Locate the cell with the specified text and output its (X, Y) center coordinate. 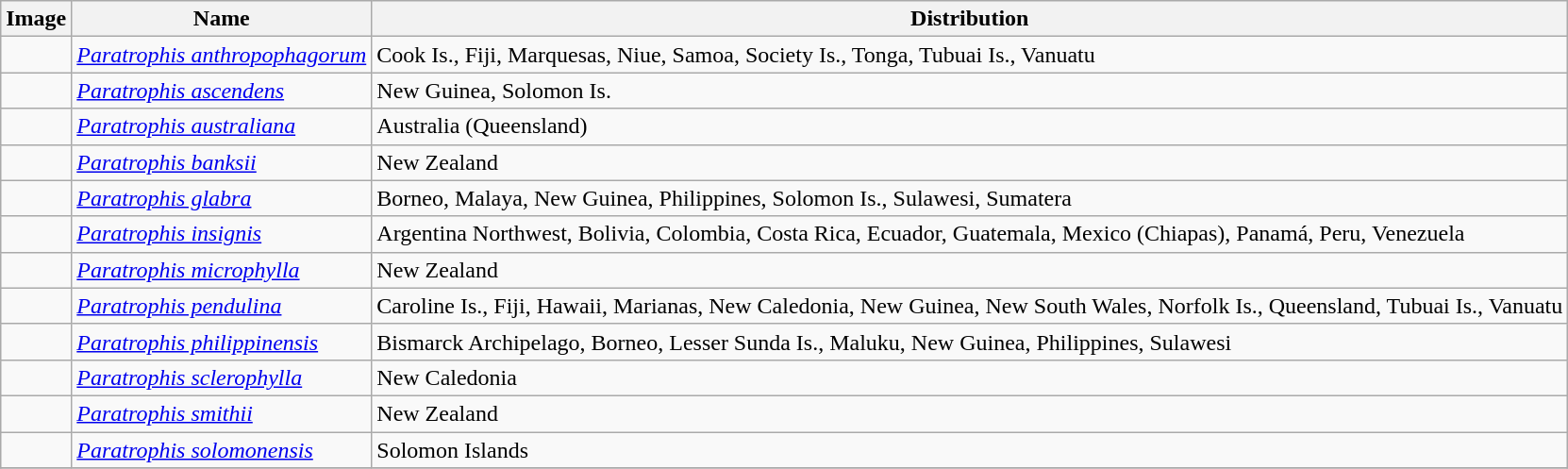
Bismarck Archipelago, Borneo, Lesser Sunda Is., Maluku, New Guinea, Philippines, Sulawesi (970, 342)
Paratrophis pendulina (222, 306)
Cook Is., Fiji, Marquesas, Niue, Samoa, Society Is., Tonga, Tubuai Is., Vanuatu (970, 55)
Paratrophis australiana (222, 126)
Caroline Is., Fiji, Hawaii, Marianas, New Caledonia, New Guinea, New South Wales, Norfolk Is., Queensland, Tubuai Is., Vanuatu (970, 306)
Solomon Islands (970, 450)
Argentina Northwest, Bolivia, Colombia, Costa Rica, Ecuador, Guatemala, Mexico (Chiapas), Panamá, Peru, Venezuela (970, 234)
New Caledonia (970, 377)
Australia (Queensland) (970, 126)
Distribution (970, 19)
Paratrophis ascendens (222, 91)
Paratrophis solomonensis (222, 450)
Borneo, Malaya, New Guinea, Philippines, Solomon Is., Sulawesi, Sumatera (970, 198)
Paratrophis microphylla (222, 270)
Paratrophis insignis (222, 234)
Paratrophis sclerophylla (222, 377)
Image (36, 19)
Name (222, 19)
Paratrophis glabra (222, 198)
Paratrophis banksii (222, 162)
Paratrophis philippinensis (222, 342)
Paratrophis anthropophagorum (222, 55)
Paratrophis smithii (222, 413)
New Guinea, Solomon Is. (970, 91)
